Scan for the cell matching the given text and deliver its (X, Y) coordinate at center. 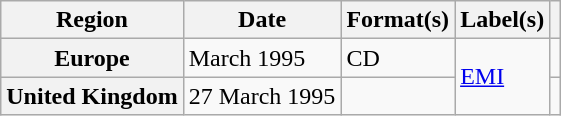
EMI (502, 77)
Region (92, 20)
Format(s) (398, 20)
Europe (92, 58)
27 March 1995 (262, 96)
United Kingdom (92, 96)
Date (262, 20)
Label(s) (502, 20)
CD (398, 58)
March 1995 (262, 58)
